Scan for the cell matching the given text and deliver its [x, y] coordinate at center. 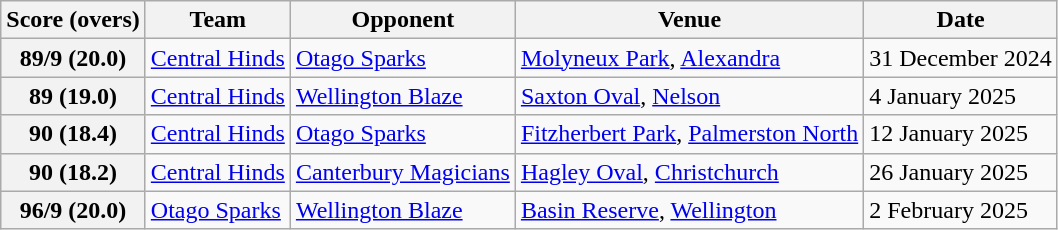
Canterbury Magicians [402, 172]
89 (19.0) [74, 96]
96/9 (20.0) [74, 210]
26 January 2025 [961, 172]
Venue [689, 20]
Opponent [402, 20]
Hagley Oval, Christchurch [689, 172]
Saxton Oval, Nelson [689, 96]
Date [961, 20]
90 (18.2) [74, 172]
12 January 2025 [961, 134]
Score (overs) [74, 20]
Basin Reserve, Wellington [689, 210]
Fitzherbert Park, Palmerston North [689, 134]
2 February 2025 [961, 210]
31 December 2024 [961, 58]
89/9 (20.0) [74, 58]
4 January 2025 [961, 96]
Molyneux Park, Alexandra [689, 58]
Team [218, 20]
90 (18.4) [74, 134]
